For the text-containing cell, return its midpoint in [x, y] coordinate format. 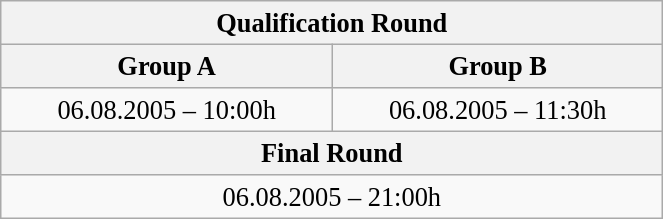
Group B [497, 66]
06.08.2005 – 11:30h [497, 109]
06.08.2005 – 10:00h [167, 109]
Qualification Round [332, 22]
Group A [167, 66]
06.08.2005 – 21:00h [332, 197]
Final Round [332, 153]
